Locate the cell with the specified text and output its [x, y] center coordinate. 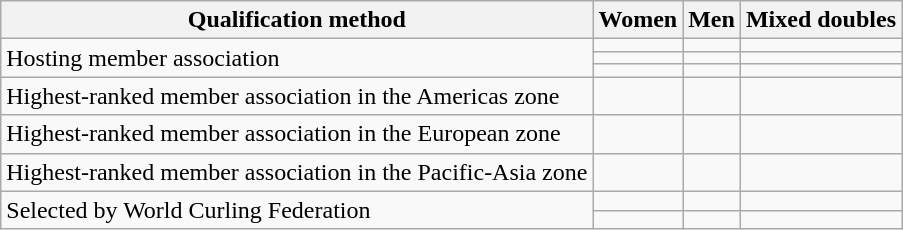
Qualification method [297, 20]
Men [712, 20]
Mixed doubles [820, 20]
Selected by World Curling Federation [297, 210]
Women [638, 20]
Highest-ranked member association in the European zone [297, 134]
Highest-ranked member association in the Pacific-Asia zone [297, 172]
Hosting member association [297, 58]
Highest-ranked member association in the Americas zone [297, 96]
